Return the (X, Y) coordinate for the center point of the cell that contains the specified text.  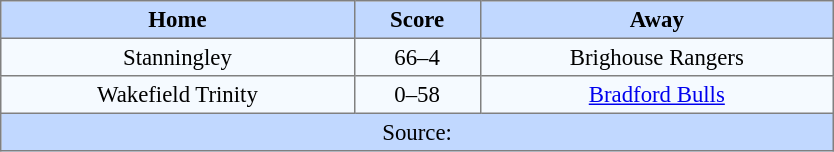
0–58 (417, 95)
Wakefield Trinity (178, 95)
Brighouse Rangers (656, 57)
Away (656, 20)
66–4 (417, 57)
Score (417, 20)
Source: (418, 132)
Home (178, 20)
Bradford Bulls (656, 95)
Stanningley (178, 57)
